Pinpoint the cell where the given text exists, returning its [x, y] midpoint coordinate. 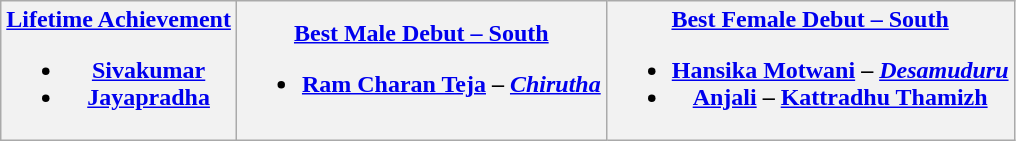
Lifetime AchievementSivakumarJayapradha [119, 71]
Best Female Debut – SouthHansika Motwani – DesamuduruAnjali – Kattradhu Thamizh [810, 71]
Best Male Debut – SouthRam Charan Teja – Chirutha [421, 71]
